For the text-containing cell, return its midpoint in [x, y] coordinate format. 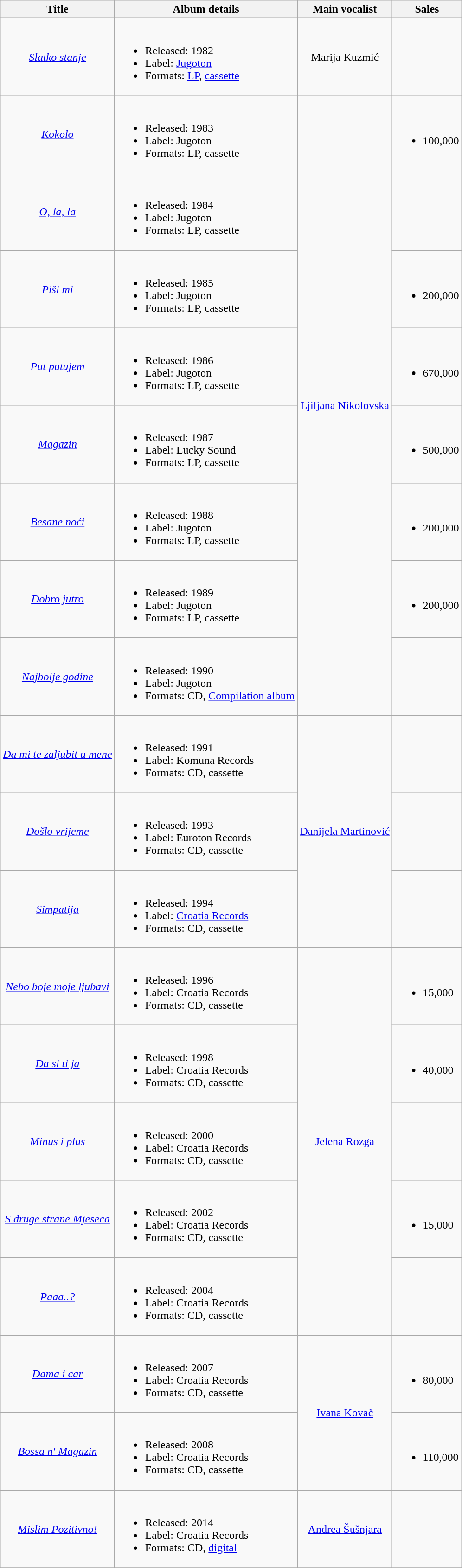
Released: 1982Label: JugotonFormats: LP, cassette [206, 57]
Ljiljana Nikolovska [345, 405]
Album details [206, 9]
Released: 1994Label: Croatia RecordsFormats: CD, cassette [206, 909]
Slatko stanje [58, 57]
Released: 1987Label: Lucky SoundFormats: LP, cassette [206, 444]
670,000 [427, 366]
100,000 [427, 134]
Released: 1986Label: JugotonFormats: LP, cassette [206, 366]
500,000 [427, 444]
Mislim Pozitivno! [58, 1529]
Dobro jutro [58, 599]
Marija Kuzmić [345, 57]
Sales [427, 9]
Paaa..? [58, 1297]
Da mi te zaljubit u mene [58, 754]
Magazin [58, 444]
Released: 1998Label: Croatia RecordsFormats: CD, cassette [206, 1064]
Put putujem [58, 366]
Da si ti ja [58, 1064]
Title [58, 9]
40,000 [427, 1064]
Released: 1983Label: JugotonFormats: LP, cassette [206, 134]
Released: 1990Label: JugotonFormats: CD, Compilation album [206, 676]
Besane noći [58, 521]
Simpatija [58, 909]
Dama i car [58, 1374]
Released: 2008Label: Croatia RecordsFormats: CD, cassette [206, 1452]
O, la, la [58, 211]
Došlo vrijeme [58, 831]
Released: 2004Label: Croatia RecordsFormats: CD, cassette [206, 1297]
Released: 1996Label: Croatia RecordsFormats: CD, cassette [206, 987]
80,000 [427, 1374]
Danijela Martinović [345, 831]
Released: 1991Label: Komuna RecordsFormats: CD, cassette [206, 754]
Released: 1989Label: JugotonFormats: LP, cassette [206, 599]
Released: 1988Label: JugotonFormats: LP, cassette [206, 521]
Jelena Rozga [345, 1142]
Released: 1985Label: JugotonFormats: LP, cassette [206, 289]
Nebo boje moje ljubavi [58, 987]
Released: 2007Label: Croatia RecordsFormats: CD, cassette [206, 1374]
Najbolje godine [58, 676]
Piši mi [58, 289]
Released: 2002Label: Croatia RecordsFormats: CD, cassette [206, 1219]
S druge strane Mjeseca [58, 1219]
Released: 2000Label: Croatia RecordsFormats: CD, cassette [206, 1142]
Released: 1984Label: JugotonFormats: LP, cassette [206, 211]
Andrea Šušnjara [345, 1529]
Main vocalist [345, 9]
110,000 [427, 1452]
Ivana Kovač [345, 1413]
Released: 2014Label: Croatia RecordsFormats: CD, digital [206, 1529]
Minus i plus [58, 1142]
Released: 1993Label: Euroton RecordsFormats: CD, cassette [206, 831]
Kokolo [58, 134]
Bossa n' Magazin [58, 1452]
